Extract the (X, Y) coordinate from the center of the cell holding the provided text.  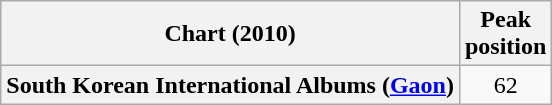
62 (505, 85)
South Korean International Albums (Gaon) (230, 85)
Peakposition (505, 34)
Chart (2010) (230, 34)
